Output the (X, Y) coordinate of the center of the cell containing the given text.  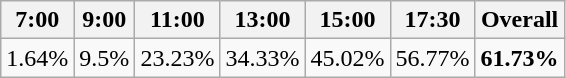
13:00 (262, 20)
1.64% (38, 58)
61.73% (520, 58)
23.23% (178, 58)
7:00 (38, 20)
17:30 (432, 20)
45.02% (348, 58)
15:00 (348, 20)
9:00 (104, 20)
11:00 (178, 20)
56.77% (432, 58)
Overall (520, 20)
9.5% (104, 58)
34.33% (262, 58)
